Capture the cell that displays the provided text and extract its (x, y) central coordinate. 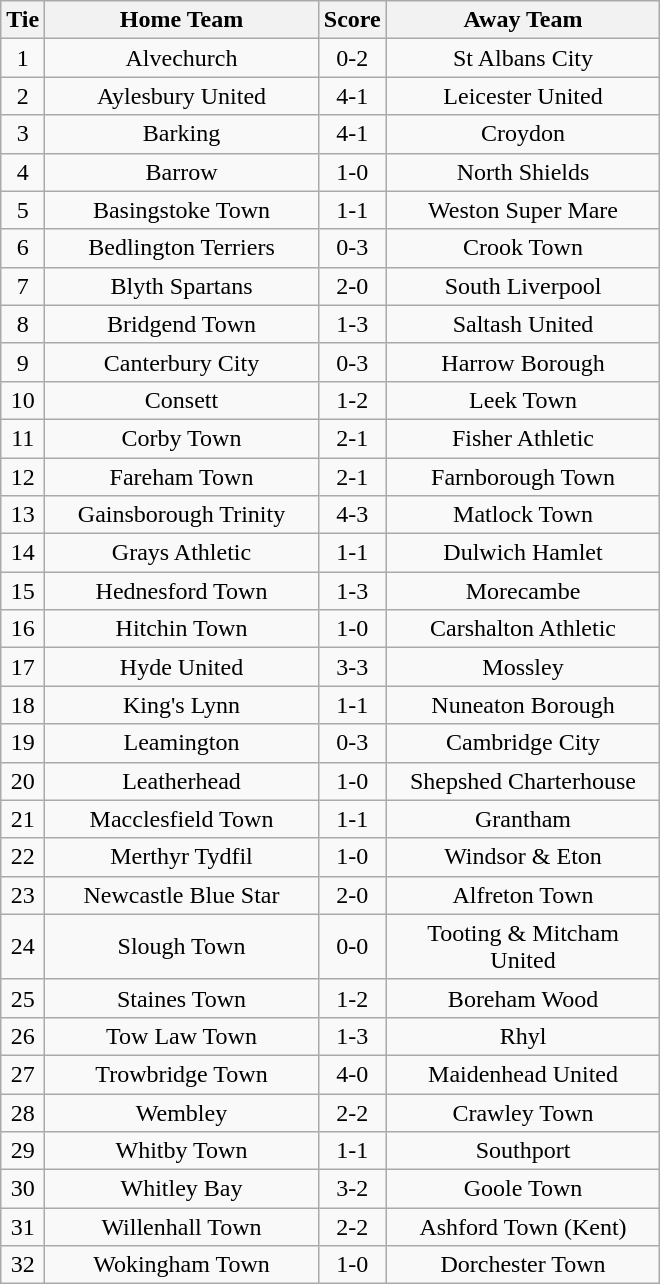
Leatherhead (182, 781)
Farnborough Town (523, 477)
Carshalton Athletic (523, 629)
Grays Athletic (182, 553)
Bridgend Town (182, 324)
Gainsborough Trinity (182, 515)
15 (23, 591)
18 (23, 705)
7 (23, 286)
4 (23, 172)
Staines Town (182, 998)
Shepshed Charterhouse (523, 781)
Crawley Town (523, 1113)
28 (23, 1113)
3-2 (352, 1189)
6 (23, 248)
Southport (523, 1151)
Barking (182, 134)
Leek Town (523, 400)
9 (23, 362)
Croydon (523, 134)
Matlock Town (523, 515)
Newcastle Blue Star (182, 895)
Leamington (182, 743)
Home Team (182, 20)
30 (23, 1189)
Grantham (523, 819)
Windsor & Eton (523, 857)
0-0 (352, 946)
Merthyr Tydfil (182, 857)
2 (23, 96)
Rhyl (523, 1036)
Harrow Borough (523, 362)
1 (23, 58)
Maidenhead United (523, 1074)
Aylesbury United (182, 96)
26 (23, 1036)
16 (23, 629)
Macclesfield Town (182, 819)
Fisher Athletic (523, 438)
Mossley (523, 667)
22 (23, 857)
27 (23, 1074)
Tooting & Mitcham United (523, 946)
23 (23, 895)
29 (23, 1151)
21 (23, 819)
0-2 (352, 58)
Bedlington Terriers (182, 248)
St Albans City (523, 58)
32 (23, 1265)
Whitby Town (182, 1151)
Dulwich Hamlet (523, 553)
Corby Town (182, 438)
Blyth Spartans (182, 286)
Morecambe (523, 591)
North Shields (523, 172)
Barrow (182, 172)
Alfreton Town (523, 895)
Away Team (523, 20)
8 (23, 324)
4-3 (352, 515)
Fareham Town (182, 477)
Weston Super Mare (523, 210)
Cambridge City (523, 743)
3 (23, 134)
Canterbury City (182, 362)
Slough Town (182, 946)
Hednesford Town (182, 591)
Wokingham Town (182, 1265)
Tow Law Town (182, 1036)
3-3 (352, 667)
Whitley Bay (182, 1189)
Ashford Town (Kent) (523, 1227)
17 (23, 667)
Saltash United (523, 324)
Hitchin Town (182, 629)
Leicester United (523, 96)
Wembley (182, 1113)
12 (23, 477)
24 (23, 946)
Goole Town (523, 1189)
19 (23, 743)
Score (352, 20)
Trowbridge Town (182, 1074)
31 (23, 1227)
25 (23, 998)
Willenhall Town (182, 1227)
Hyde United (182, 667)
Alvechurch (182, 58)
20 (23, 781)
5 (23, 210)
Basingstoke Town (182, 210)
4-0 (352, 1074)
Tie (23, 20)
14 (23, 553)
Crook Town (523, 248)
Nuneaton Borough (523, 705)
Boreham Wood (523, 998)
South Liverpool (523, 286)
11 (23, 438)
Dorchester Town (523, 1265)
Consett (182, 400)
10 (23, 400)
King's Lynn (182, 705)
13 (23, 515)
